Find where the given text appears and provide that cell's center as (X, Y) coordinate. 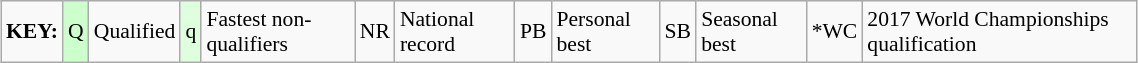
PB (534, 32)
NR (375, 32)
2017 World Championships qualification (1000, 32)
SB (678, 32)
Q (76, 32)
Qualified (135, 32)
q (190, 32)
Personal best (605, 32)
Seasonal best (751, 32)
National record (455, 32)
*WC (835, 32)
Fastest non-qualifiers (278, 32)
KEY: (32, 32)
